Return the (X, Y) coordinate for the center point of the cell that contains the specified text.  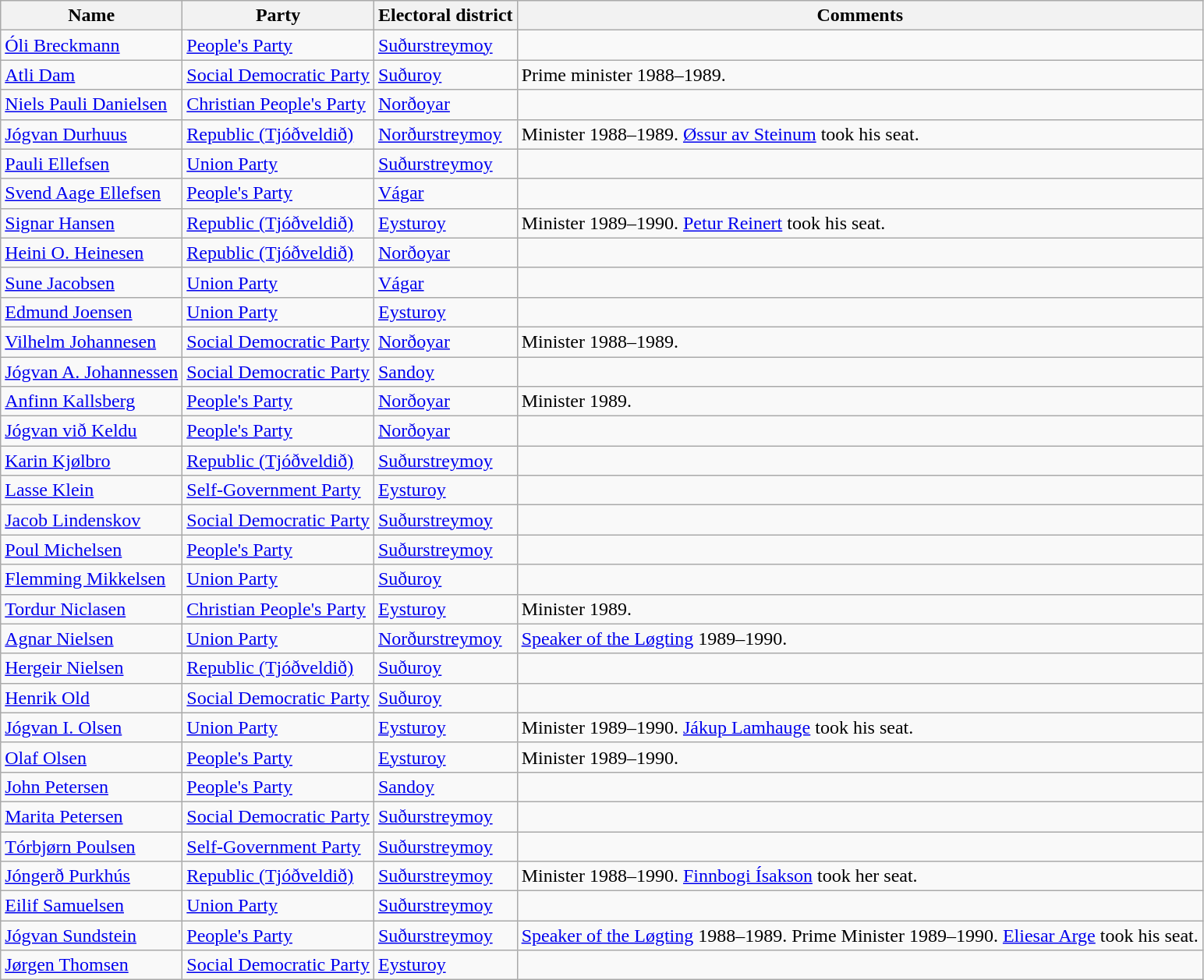
Edmund Joensen (92, 312)
Minister 1989–1990. Petur Reinert took his seat. (859, 223)
Jørgen Thomsen (92, 965)
Party (278, 16)
Speaker of the Løgting 1988–1989. Prime Minister 1989–1990. Eliesar Arge took his seat. (859, 936)
Olaf Olsen (92, 757)
Jógvan við Keldu (92, 431)
Agnar Nielsen (92, 639)
Henrik Old (92, 698)
Jóngerð Purkhús (92, 876)
Minister 1989–1990. Jákup Lamhauge took his seat. (859, 727)
Speaker of the Løgting 1989–1990. (859, 639)
Jógvan A. Johannessen (92, 372)
Hergeir Nielsen (92, 668)
Pauli Ellefsen (92, 164)
Atli Dam (92, 75)
Niels Pauli Danielsen (92, 104)
Prime minister 1988–1989. (859, 75)
Minister 1988–1990. Finnbogi Ísakson took her seat. (859, 876)
Jacob Lindenskov (92, 520)
Tórbjørn Poulsen (92, 846)
Tordur Niclasen (92, 609)
Heini O. Heinesen (92, 253)
John Petersen (92, 787)
Anfinn Kallsberg (92, 402)
Svend Aage Ellefsen (92, 193)
Minister 1988–1989. (859, 341)
Lasse Klein (92, 490)
Óli Breckmann (92, 45)
Sune Jacobsen (92, 282)
Jógvan Sundstein (92, 936)
Karin Kjølbro (92, 461)
Vilhelm Johannesen (92, 341)
Poul Michelsen (92, 550)
Eilif Samuelsen (92, 906)
Signar Hansen (92, 223)
Electoral district (445, 16)
Flemming Mikkelsen (92, 579)
Minister 1989–1990. (859, 757)
Comments (859, 16)
Marita Petersen (92, 816)
Name (92, 16)
Jógvan I. Olsen (92, 727)
Minister 1988–1989. Øssur av Steinum took his seat. (859, 134)
Jógvan Durhuus (92, 134)
